Output the (x, y) coordinate of the center of the cell containing the given text.  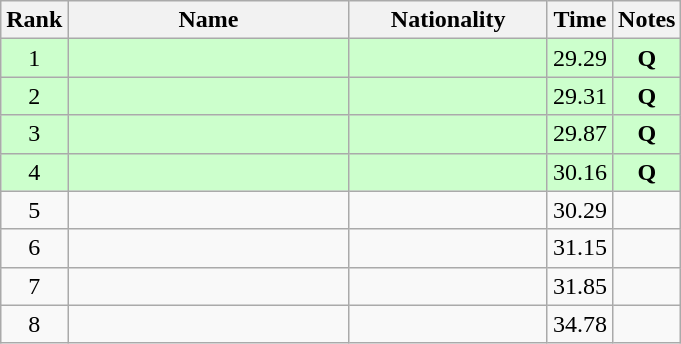
29.31 (580, 96)
30.29 (580, 210)
34.78 (580, 324)
31.15 (580, 248)
1 (34, 58)
30.16 (580, 172)
7 (34, 286)
5 (34, 210)
29.29 (580, 58)
3 (34, 134)
Name (208, 20)
Time (580, 20)
29.87 (580, 134)
Rank (34, 20)
8 (34, 324)
4 (34, 172)
Notes (647, 20)
6 (34, 248)
Nationality (448, 20)
2 (34, 96)
31.85 (580, 286)
